Locate the cell with the specified text and output its [X, Y] center coordinate. 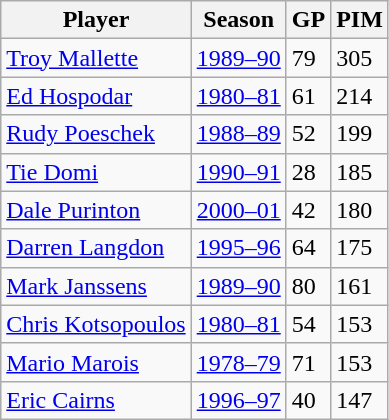
Player [96, 20]
64 [308, 248]
Season [238, 20]
1988–89 [238, 134]
28 [308, 172]
Dale Purinton [96, 210]
1990–91 [238, 172]
40 [308, 400]
161 [360, 286]
2000–01 [238, 210]
PIM [360, 20]
1996–97 [238, 400]
GP [308, 20]
Ed Hospodar [96, 96]
42 [308, 210]
Mark Janssens [96, 286]
Eric Cairns [96, 400]
Darren Langdon [96, 248]
80 [308, 286]
Troy Mallette [96, 58]
52 [308, 134]
1978–79 [238, 362]
1995–96 [238, 248]
180 [360, 210]
71 [308, 362]
Mario Marois [96, 362]
185 [360, 172]
Tie Domi [96, 172]
54 [308, 324]
214 [360, 96]
79 [308, 58]
61 [308, 96]
305 [360, 58]
147 [360, 400]
Rudy Poeschek [96, 134]
175 [360, 248]
199 [360, 134]
Chris Kotsopoulos [96, 324]
